Output the (X, Y) coordinate of the center of the cell containing the given text.  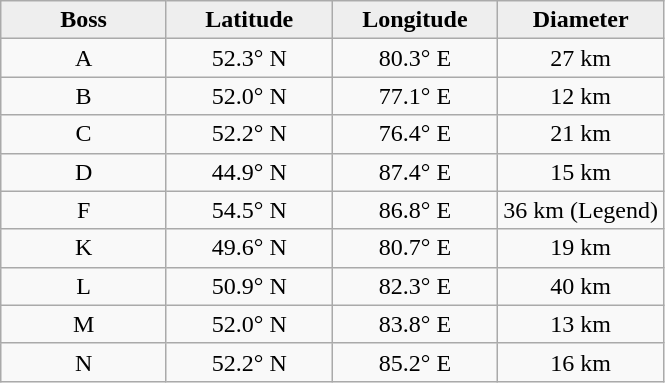
77.1° E (415, 96)
80.3° E (415, 58)
M (84, 324)
Latitude (249, 20)
15 km (581, 172)
Boss (84, 20)
C (84, 134)
87.4° E (415, 172)
21 km (581, 134)
B (84, 96)
44.9° N (249, 172)
50.9° N (249, 286)
D (84, 172)
16 km (581, 362)
27 km (581, 58)
82.3° E (415, 286)
86.8° E (415, 210)
49.6° N (249, 248)
54.5° N (249, 210)
52.3° N (249, 58)
K (84, 248)
13 km (581, 324)
12 km (581, 96)
F (84, 210)
83.8° E (415, 324)
85.2° E (415, 362)
76.4° E (415, 134)
Longitude (415, 20)
L (84, 286)
36 km (Legend) (581, 210)
Diameter (581, 20)
N (84, 362)
40 km (581, 286)
A (84, 58)
19 km (581, 248)
80.7° E (415, 248)
